Identify which cell holds the provided text, then report its (X, Y) central coordinate. 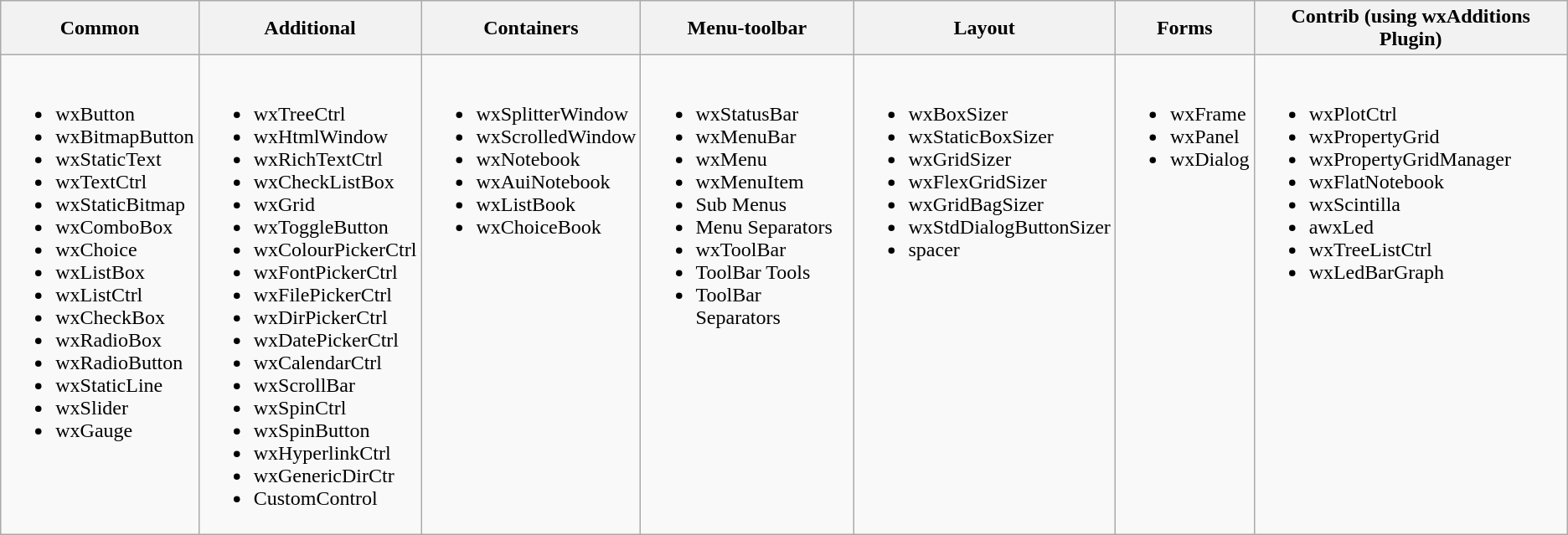
wxBoxSizerwxStaticBoxSizerwxGridSizerwxFlexGridSizerwxGridBagSizerwxStdDialogButtonSizerspacer (984, 295)
Forms (1184, 28)
wxPlotCtrlwxPropertyGridwxPropertyGridManagerwxFlatNotebookwxScintillaawxLedwxTreeListCtrlwxLedBarGraph (1411, 295)
Layout (984, 28)
Contrib (using wxAdditions Plugin) (1411, 28)
Additional (310, 28)
Menu-toolbar (747, 28)
wxSplitterWindowwxScrolledWindowwxNotebookwxAuiNotebookwxListBookwxChoiceBook (531, 295)
Containers (531, 28)
Common (100, 28)
wxStatusBarwxMenuBarwxMenuwxMenuItemSub MenusMenu SeparatorswxToolBarToolBar ToolsToolBar Separators (747, 295)
wxFramewxPanelwxDialog (1184, 295)
